Output the (X, Y) coordinate of the center of the cell containing the given text.  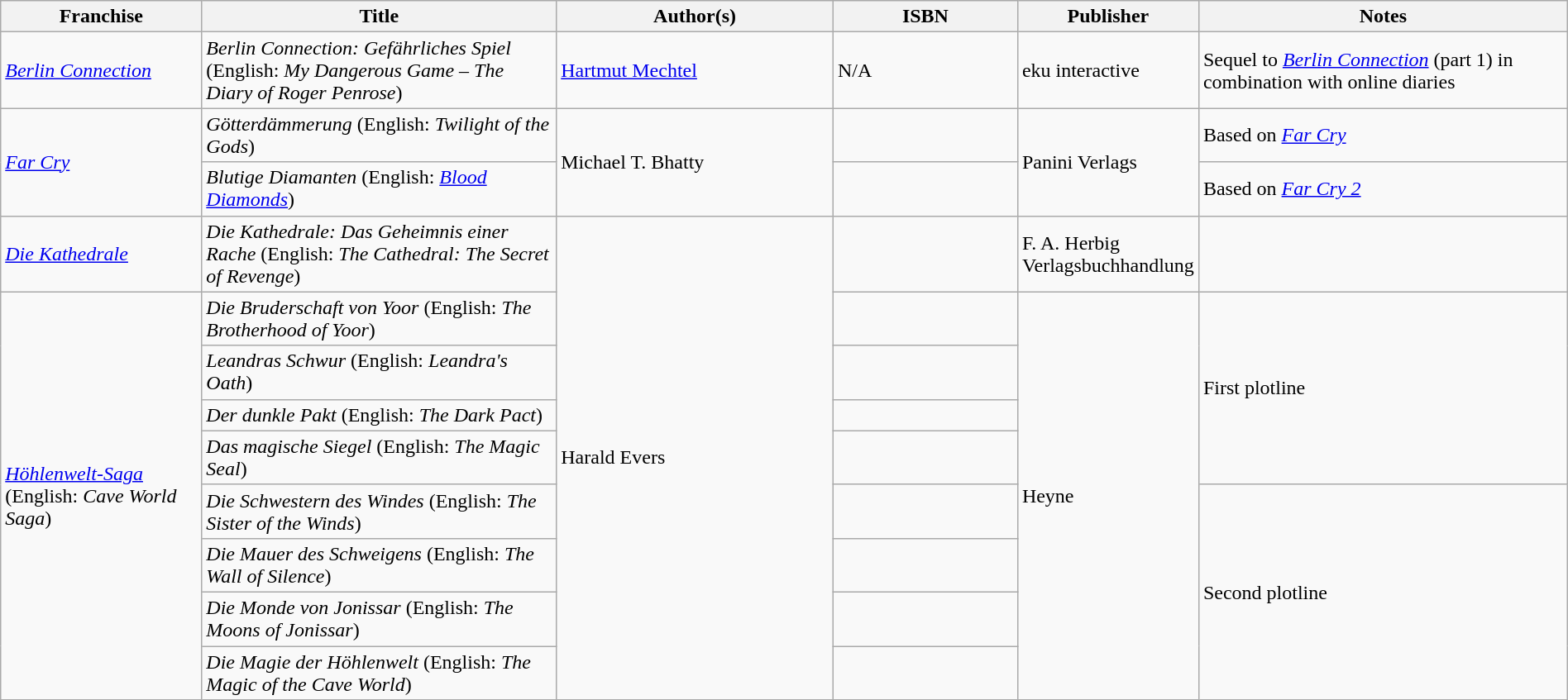
Title (379, 17)
Author(s) (695, 17)
Die Magie der Höhlenwelt (English: The Magic of the Cave World) (379, 673)
ISBN (925, 17)
Blutige Diamanten (English: Blood Diamonds) (379, 188)
Michael T. Bhatty (695, 162)
Berlin Connection: Gefährliches Spiel (English: My Dangerous Game – The Diary of Roger Penrose) (379, 70)
Second plotline (1383, 592)
N/A (925, 70)
eku interactive (1108, 70)
Die Mauer des Schweigens (English: The Wall of Silence) (379, 565)
Based on Far Cry (1383, 136)
Hartmut Mechtel (695, 70)
Based on Far Cry 2 (1383, 188)
Notes (1383, 17)
Die Kathedrale: Das Geheimnis einer Rache (English: The Cathedral: The Secret of Revenge) (379, 254)
Sequel to Berlin Connection (part 1) in combination with online diaries (1383, 70)
F. A. Herbig Verlagsbuchhandlung (1108, 254)
Publisher (1108, 17)
Die Monde von Jonissar (English: The Moons of Jonissar) (379, 618)
Der dunkle Pakt (English: The Dark Pact) (379, 415)
Far Cry (101, 162)
Höhlenwelt-Saga (English: Cave World Saga) (101, 496)
First plotline (1383, 388)
Götterdämmerung (English: Twilight of the Gods) (379, 136)
Die Kathedrale (101, 254)
Die Schwestern des Windes (English: The Sister of the Winds) (379, 511)
Das magische Siegel (English: The Magic Seal) (379, 458)
Heyne (1108, 496)
Harald Evers (695, 458)
Leandras Schwur (English: Leandra's Oath) (379, 372)
Die Bruderschaft von Yoor (English: The Brotherhood of Yoor) (379, 319)
Franchise (101, 17)
Berlin Connection (101, 70)
Panini Verlags (1108, 162)
